Provide the (x, y) coordinate of the cell's center where the given text is located.  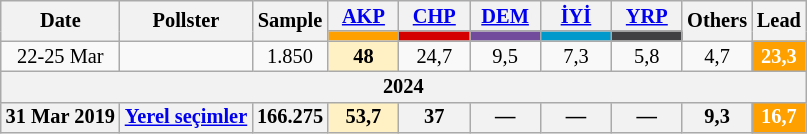
16,7 (779, 118)
48 (364, 56)
CHP (434, 16)
9,5 (506, 56)
Sample (290, 20)
AKP (364, 16)
Others (717, 20)
DEM (506, 16)
Pollster (186, 20)
5,8 (646, 56)
37 (434, 118)
4,7 (717, 56)
2024 (404, 86)
İYİ (576, 16)
31 Mar 2019 (60, 118)
7,3 (576, 56)
1.850 (290, 56)
Lead (779, 20)
22-25 Mar (60, 56)
Date (60, 20)
23,3 (779, 56)
24,7 (434, 56)
166.275 (290, 118)
YRP (646, 16)
Yerel seçimler (186, 118)
53,7 (364, 118)
9,3 (717, 118)
